Output the [X, Y] coordinate of the center of the cell containing the given text.  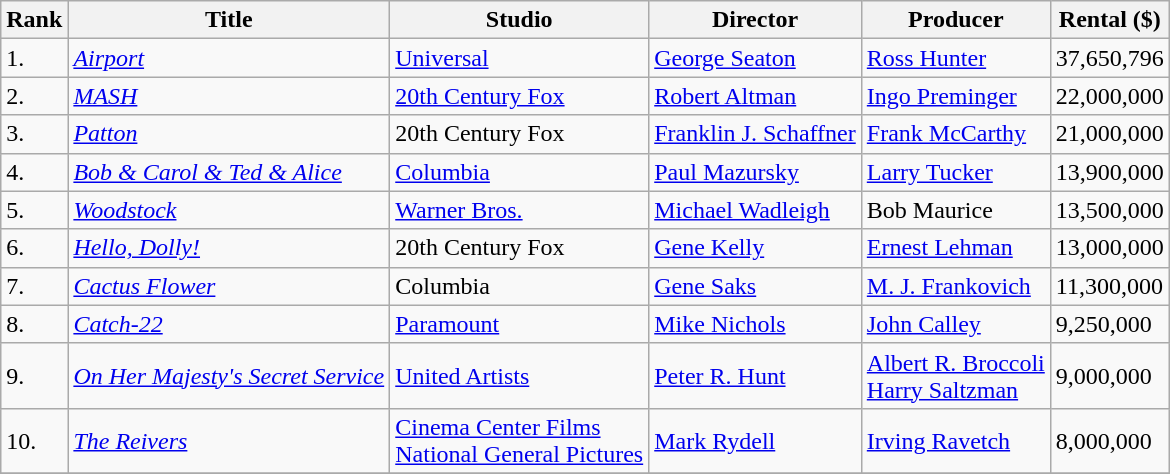
Warner Bros. [520, 210]
Studio [520, 20]
Cactus Flower [229, 286]
Ross Hunter [956, 58]
Larry Tucker [956, 172]
5. [34, 210]
22,000,000 [1110, 96]
10. [34, 440]
11,300,000 [1110, 286]
MASH [229, 96]
13,500,000 [1110, 210]
George Seaton [756, 58]
Paramount [520, 324]
Hello, Dolly! [229, 248]
8. [34, 324]
6. [34, 248]
Mark Rydell [756, 440]
13,900,000 [1110, 172]
Airport [229, 58]
Rank [34, 20]
Peter R. Hunt [756, 376]
Ingo Preminger [956, 96]
21,000,000 [1110, 134]
Irving Ravetch [956, 440]
Director [756, 20]
On Her Majesty's Secret Service [229, 376]
2. [34, 96]
Paul Mazursky [756, 172]
Franklin J. Schaffner [756, 134]
John Calley [956, 324]
Gene Kelly [756, 248]
1. [34, 58]
Cinema Center FilmsNational General Pictures [520, 440]
Woodstock [229, 210]
Catch-22 [229, 324]
3. [34, 134]
Producer [956, 20]
Mike Nichols [756, 324]
Universal [520, 58]
Title [229, 20]
United Artists [520, 376]
Ernest Lehman [956, 248]
13,000,000 [1110, 248]
M. J. Frankovich [956, 286]
9,000,000 [1110, 376]
The Reivers [229, 440]
4. [34, 172]
Rental ($) [1110, 20]
8,000,000 [1110, 440]
Michael Wadleigh [756, 210]
Patton [229, 134]
Robert Altman [756, 96]
Bob Maurice [956, 210]
9,250,000 [1110, 324]
Gene Saks [756, 286]
Frank McCarthy [956, 134]
Albert R. BroccoliHarry Saltzman [956, 376]
9. [34, 376]
Bob & Carol & Ted & Alice [229, 172]
7. [34, 286]
37,650,796 [1110, 58]
